Extract the (x, y) coordinate from the center of the cell holding the provided text.  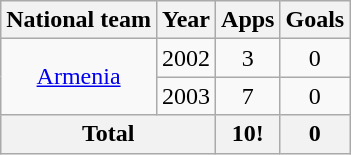
Armenia (79, 77)
10! (248, 134)
Year (186, 20)
National team (79, 20)
3 (248, 58)
7 (248, 96)
2003 (186, 96)
2002 (186, 58)
Goals (315, 20)
Apps (248, 20)
Total (108, 134)
